Return (X, Y) of the center of cell containing provided text 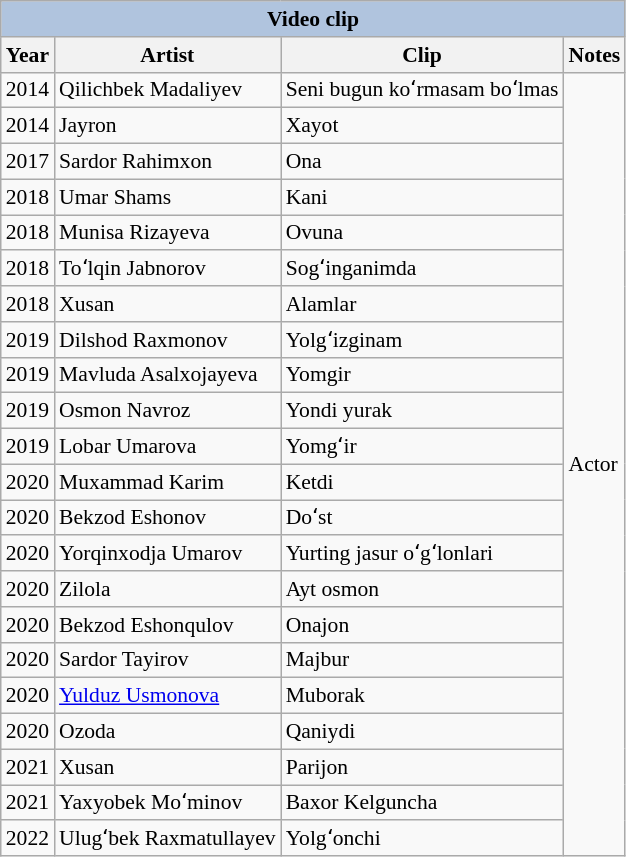
Yulduz Usmonova (168, 696)
Sardor Tayirov (168, 660)
Alamlar (422, 304)
Video clip (313, 19)
Umar Shams (168, 197)
Year (28, 55)
Yolgʻizginam (422, 340)
Muxammad Karim (168, 482)
Ketdi (422, 482)
Onajon (422, 625)
Bekzod Eshonov (168, 518)
Yorqinxodja Umarov (168, 554)
Toʻlqin Jabnorov (168, 269)
Seni bugun koʻrmasam boʻlmas (422, 90)
Qilichbek Madaliyev (168, 90)
Ozoda (168, 732)
2022 (28, 839)
Artist (168, 55)
Osmon Navroz (168, 411)
Ovuna (422, 233)
Dilshod Raxmonov (168, 340)
Majbur (422, 660)
Qaniydi (422, 732)
2017 (28, 162)
Yomgʻir (422, 447)
Yolgʻonchi (422, 839)
Zilola (168, 589)
Xayot (422, 126)
Baxor Kelguncha (422, 803)
Yurting jasur oʻgʻlonlari (422, 554)
Jayron (168, 126)
Parijon (422, 767)
Munisa Rizayeva (168, 233)
Mavluda Asalxojayeva (168, 375)
Ona (422, 162)
Bekzod Eshonqulov (168, 625)
Ulugʻbek Raxmatullayev (168, 839)
Kani (422, 197)
Doʻst (422, 518)
Sardor Rahimxon (168, 162)
Lobar Umarova (168, 447)
Clip (422, 55)
Yomgir (422, 375)
Yaxyobek Moʻminov (168, 803)
Actor (595, 464)
Sogʻinganimda (422, 269)
Ayt osmon (422, 589)
Muborak (422, 696)
Notes (595, 55)
Yondi yurak (422, 411)
